Find where the given text appears and provide that cell's center as [x, y] coordinate. 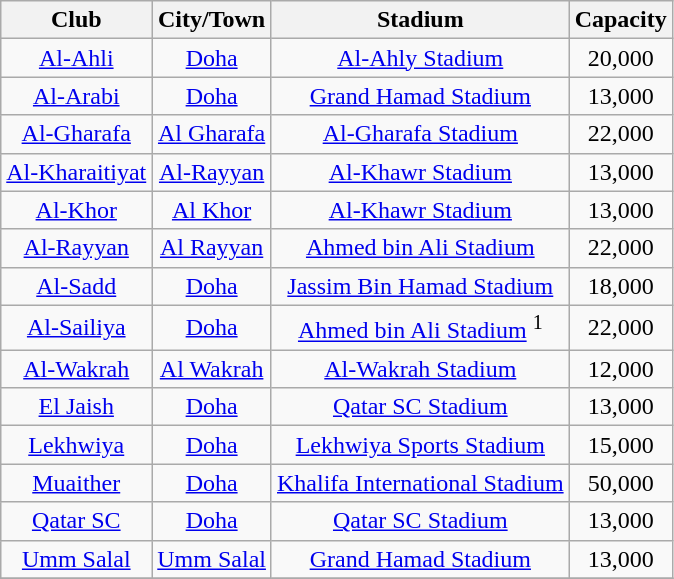
Al Rayyan [212, 248]
Al-Gharafa [76, 134]
Al-Khor [76, 210]
12,000 [620, 369]
Khalifa International Stadium [420, 483]
Ahmed bin Ali Stadium 1 [420, 328]
Al-Ahli [76, 58]
El Jaish [76, 407]
Al-Kharaitiyat [76, 172]
Capacity [620, 20]
Muaither [76, 483]
15,000 [620, 445]
Al Gharafa [212, 134]
50,000 [620, 483]
Qatar SC [76, 521]
Al-Arabi [76, 96]
Al-Wakrah [76, 369]
Stadium [420, 20]
20,000 [620, 58]
Al-Sadd [76, 286]
Al-Wakrah Stadium [420, 369]
Ahmed bin Ali Stadium [420, 248]
Al-Sailiya [76, 328]
Al-Ahly Stadium [420, 58]
Al-Gharafa Stadium [420, 134]
Jassim Bin Hamad Stadium [420, 286]
Lekhwiya [76, 445]
City/Town [212, 20]
Club [76, 20]
Lekhwiya Sports Stadium [420, 445]
18,000 [620, 286]
Al Wakrah [212, 369]
Al Khor [212, 210]
